Provide the [x, y] coordinate of the cell's center where the given text is located.  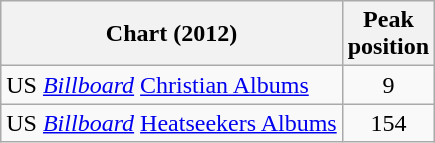
Chart (2012) [172, 34]
154 [388, 123]
Peakposition [388, 34]
US Billboard Heatseekers Albums [172, 123]
9 [388, 85]
US Billboard Christian Albums [172, 85]
